Return the [X, Y] coordinate for the center point of the cell that contains the specified text.  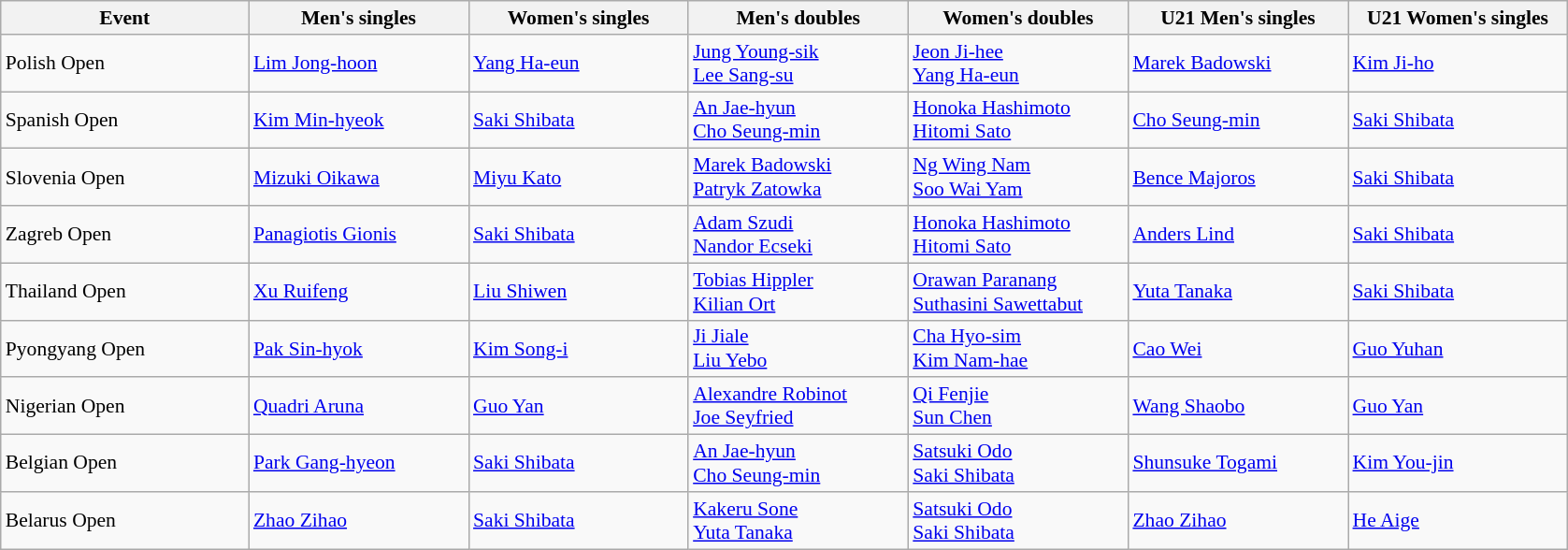
Yuta Tanaka [1238, 292]
Yang Ha-eun [578, 64]
Liu Shiwen [578, 292]
Nigerian Open [125, 406]
Panagiotis Gionis [359, 234]
Alexandre Robinot Joe Seyfried [798, 406]
Zagreb Open [125, 234]
Belarus Open [125, 520]
Marek Badowski [1238, 64]
Miyu Kato [578, 178]
Quadri Aruna [359, 406]
U21 Women's singles [1459, 18]
Kim Min-hyeok [359, 120]
Kim Song-i [578, 348]
Bence Majoros [1238, 178]
Pyongyang Open [125, 348]
Kim You-jin [1459, 464]
Cha Hyo-sim Kim Nam-hae [1017, 348]
Wang Shaobo [1238, 406]
Spanish Open [125, 120]
Jung Young-sik Lee Sang-su [798, 64]
Anders Lind [1238, 234]
Slovenia Open [125, 178]
Ji Jiale Liu Yebo [798, 348]
U21 Men's singles [1238, 18]
Cho Seung-min [1238, 120]
Women's doubles [1017, 18]
Pak Sin-hyok [359, 348]
Jeon Ji-hee Yang Ha-eun [1017, 64]
Marek Badowski Patryk Zatowka [798, 178]
Xu Ruifeng [359, 292]
Shunsuke Togami [1238, 464]
He Aige [1459, 520]
Men's doubles [798, 18]
Guo Yuhan [1459, 348]
Polish Open [125, 64]
Men's singles [359, 18]
Kim Ji-ho [1459, 64]
Orawan Paranang Suthasini Sawettabut [1017, 292]
Cao Wei [1238, 348]
Mizuki Oikawa [359, 178]
Thailand Open [125, 292]
Lim Jong-hoon [359, 64]
Ng Wing Nam Soo Wai Yam [1017, 178]
Kakeru Sone Yuta Tanaka [798, 520]
Qi Fenjie Sun Chen [1017, 406]
Tobias Hippler Kilian Ort [798, 292]
Adam Szudi Nandor Ecseki [798, 234]
Event [125, 18]
Women's singles [578, 18]
Belgian Open [125, 464]
Park Gang-hyeon [359, 464]
